Return the (X, Y) coordinate for the center point of the cell that contains the specified text.  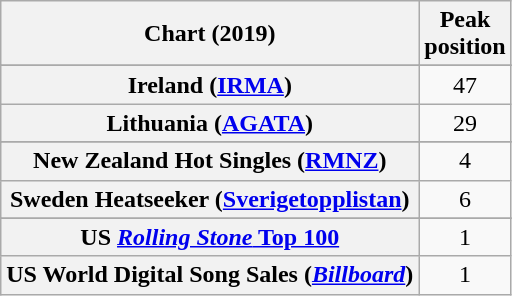
US World Digital Song Sales (Billboard) (210, 275)
6 (465, 199)
Lithuania (AGATA) (210, 123)
47 (465, 85)
Peakposition (465, 34)
Ireland (IRMA) (210, 85)
US Rolling Stone Top 100 (210, 237)
Sweden Heatseeker (Sverigetopplistan) (210, 199)
29 (465, 123)
New Zealand Hot Singles (RMNZ) (210, 161)
4 (465, 161)
Chart (2019) (210, 34)
